Output the [x, y] coordinate of the center of the cell containing the given text.  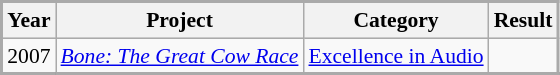
Excellence in Audio [396, 56]
Category [396, 20]
2007 [29, 56]
Result [524, 20]
Bone: The Great Cow Race [180, 56]
Project [180, 20]
Year [29, 20]
